Locate the cell with the specified text and output its [X, Y] center coordinate. 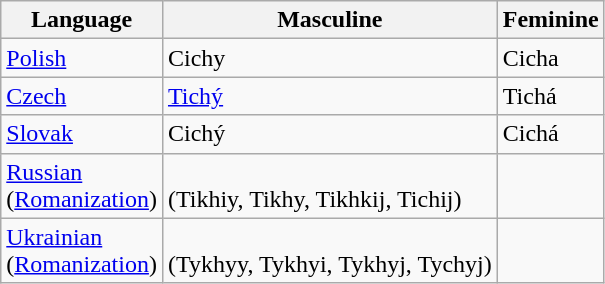
Language [82, 20]
Czech [82, 96]
Feminine [550, 20]
Ukrainian (Romanization) [82, 250]
Polish [82, 58]
Slovak [82, 134]
Cicha [550, 58]
Cichá [550, 134]
(Tikhiy, Tikhy, Tikhkij, Tichij) [330, 186]
Masculine [330, 20]
Tichá [550, 96]
Cichý [330, 134]
Tichý [330, 96]
(Tykhyy, Tykhyi, Tykhyj, Tychyj) [330, 250]
Cichy [330, 58]
Russian (Romanization) [82, 186]
